Determine the (X, Y) coordinate at the center of the cell enclosing the given text.  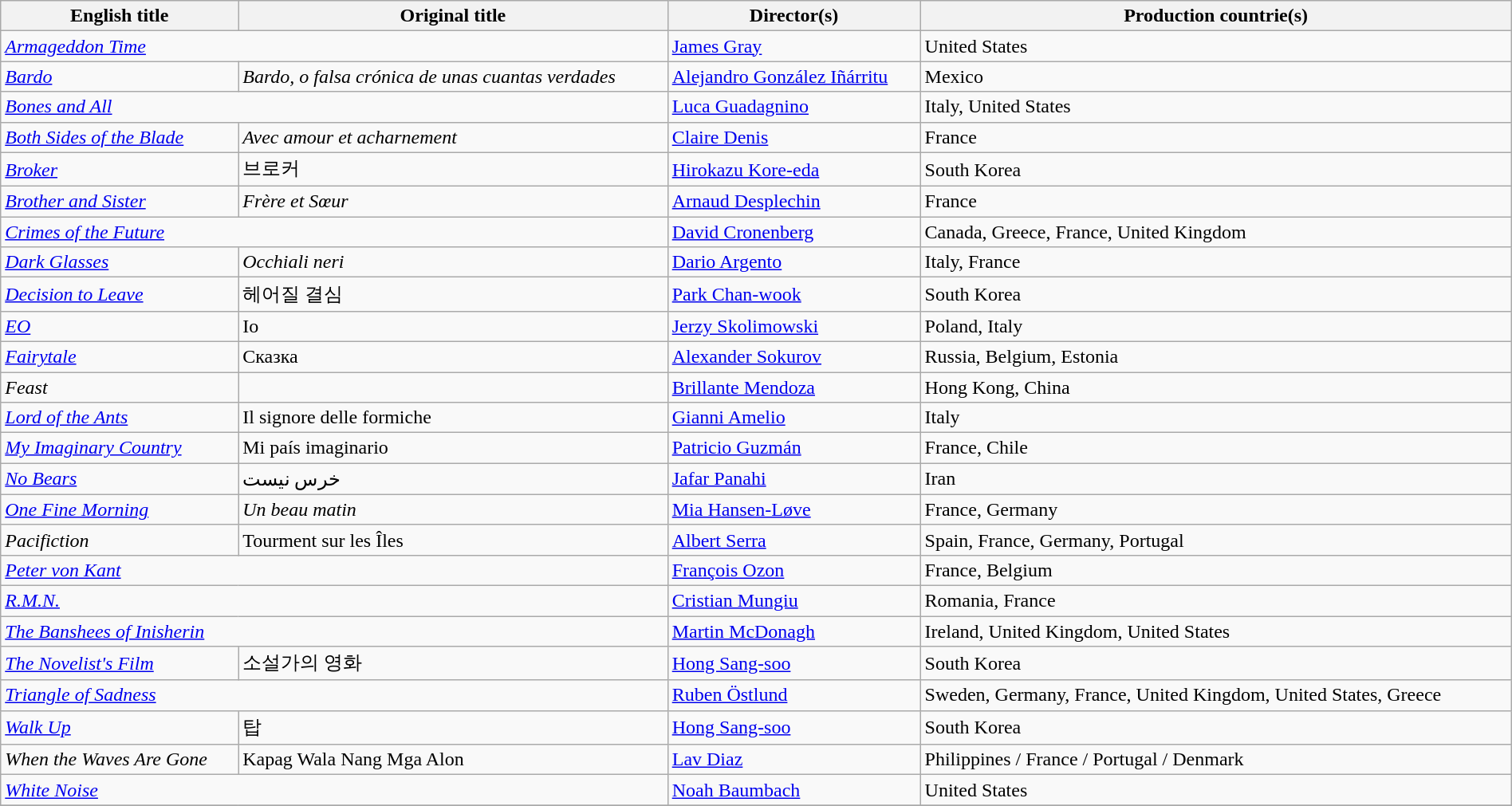
Lord of the Ants (120, 418)
Bardo, o falsa crónica de unas cuantas verdades (453, 77)
France, Germany (1215, 509)
Arnaud Desplechin (794, 202)
David Cronenberg (794, 232)
Peter von Kant (334, 570)
Tourment sur les Îles (453, 540)
Italy, United States (1215, 107)
Un beau matin (453, 509)
Hirokazu Kore-eda (794, 169)
The Banshees of Inisherin (334, 631)
R.M.N. (334, 600)
브로커 (453, 169)
Italy, France (1215, 262)
Pacifiction (120, 540)
Feast (120, 387)
When the Waves Are Gone (120, 760)
Philippines / France / Portugal / Denmark (1215, 760)
Mi país imaginario (453, 448)
탑 (453, 727)
Io (453, 326)
The Novelist's Film (120, 663)
Gianni Amelio (794, 418)
Jerzy Skolimowski (794, 326)
Romania, France (1215, 600)
소설가의 영화 (453, 663)
Cristian Mungiu (794, 600)
Bones and All (334, 107)
Sweden, Germany, France, United Kingdom, United States, Greece (1215, 695)
Lav Diaz (794, 760)
Poland, Italy (1215, 326)
Original title (453, 16)
Dark Glasses (120, 262)
France, Belgium (1215, 570)
Iran (1215, 479)
Occhiali neri (453, 262)
White Noise (334, 790)
Сказка (453, 356)
Armageddon Time (334, 46)
Jafar Panahi (794, 479)
Brillante Mendoza (794, 387)
Mia Hansen-Løve (794, 509)
François Ozon (794, 570)
Bardo (120, 77)
Walk Up (120, 727)
Kapag Wala Nang Mga Alon (453, 760)
Noah Baumbach (794, 790)
Broker (120, 169)
Decision to Leave (120, 295)
Park Chan-wook (794, 295)
English title (120, 16)
Crimes of the Future (334, 232)
Italy (1215, 418)
Dario Argento (794, 262)
Avec amour et acharnement (453, 137)
Triangle of Sadness (334, 695)
Claire Denis (794, 137)
Ireland, United Kingdom, United States (1215, 631)
James Gray (794, 46)
헤어질 결심 (453, 295)
Spain, France, Germany, Portugal (1215, 540)
No Bears (120, 479)
Martin McDonagh (794, 631)
Mexico (1215, 77)
Both Sides of the Blade (120, 137)
Il signore delle formiche (453, 418)
My Imaginary Country (120, 448)
Alejandro González Iñárritu (794, 77)
Patricio Guzmán (794, 448)
Russia, Belgium, Estonia (1215, 356)
Frère et Sœur (453, 202)
Fairytale (120, 356)
خرس نیست (453, 479)
Albert Serra (794, 540)
Canada, Greece, France, United Kingdom (1215, 232)
Production countrie(s) (1215, 16)
Alexander Sokurov (794, 356)
France, Chile (1215, 448)
Ruben Östlund (794, 695)
Hong Kong, China (1215, 387)
EO (120, 326)
Director(s) (794, 16)
Brother and Sister (120, 202)
One Fine Morning (120, 509)
Luca Guadagnino (794, 107)
